Return (X, Y) of the center of cell containing provided text 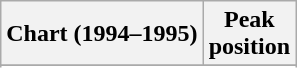
Peakposition (249, 34)
Chart (1994–1995) (102, 34)
